Output the (x, y) coordinate of the center of the cell containing the given text.  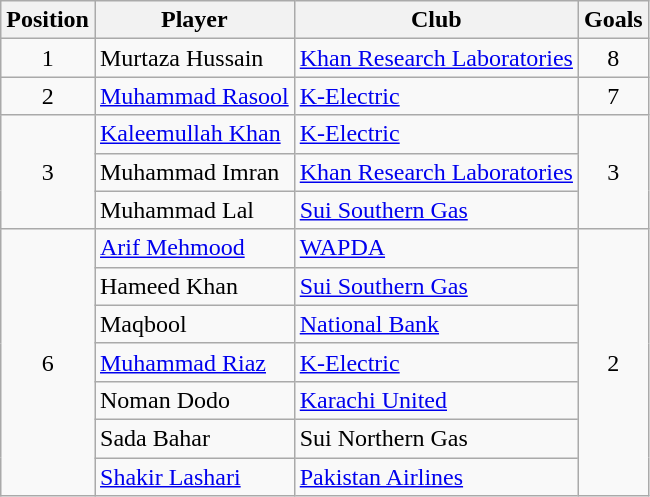
WAPDA (436, 248)
National Bank (436, 324)
Player (194, 20)
Hameed Khan (194, 286)
Noman Dodo (194, 400)
Shakir Lashari (194, 477)
Muhammad Imran (194, 172)
Sada Bahar (194, 438)
Pakistan Airlines (436, 477)
Maqbool (194, 324)
Club (436, 20)
8 (613, 58)
Muhammad Rasool (194, 96)
Muhammad Lal (194, 210)
6 (48, 362)
Kaleemullah Khan (194, 134)
Karachi United (436, 400)
Sui Northern Gas (436, 438)
Goals (613, 20)
Arif Mehmood (194, 248)
Murtaza Hussain (194, 58)
7 (613, 96)
Position (48, 20)
1 (48, 58)
Muhammad Riaz (194, 362)
